Detect which cell encompasses the target text, then output its [X, Y] center coordinate. 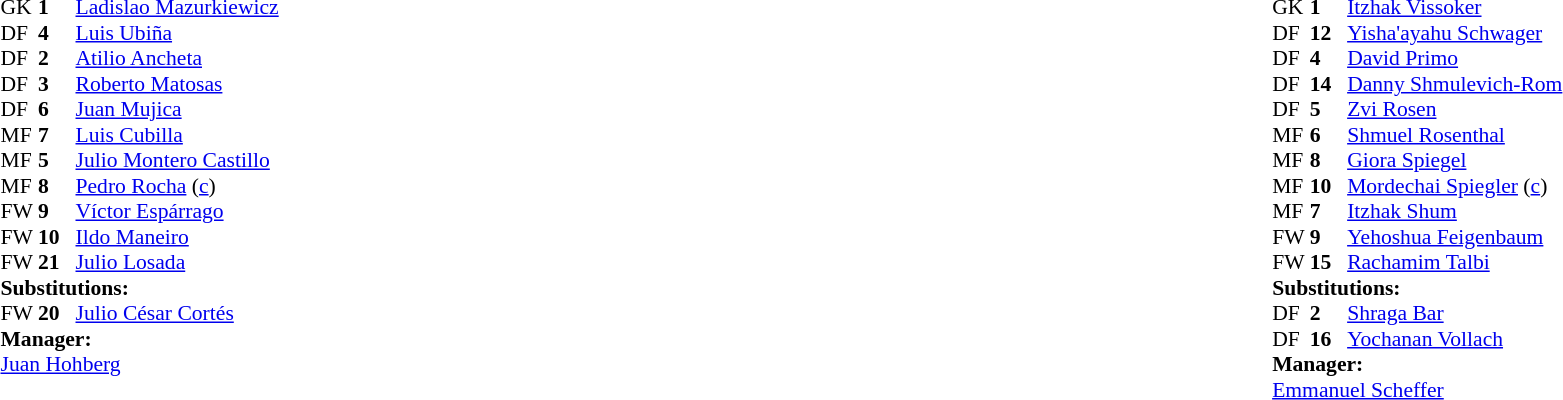
Zvi Rosen [1454, 109]
Yehoshua Feigenbaum [1454, 237]
David Primo [1454, 59]
Luis Cubilla [178, 135]
Juan Mujica [178, 109]
Julio César Cortés [178, 313]
Roberto Matosas [178, 84]
21 [57, 263]
Luis Ubiña [178, 33]
20 [57, 313]
Shmuel Rosenthal [1454, 135]
Yochanan Vollach [1454, 339]
3 [57, 84]
Yisha'ayahu Schwager [1454, 33]
Giora Spiegel [1454, 161]
16 [1329, 339]
12 [1329, 33]
15 [1329, 263]
Mordechai Spiegler (c) [1454, 186]
Itzhak Shum [1454, 211]
Danny Shmulevich-Rom [1454, 84]
Víctor Espárrago [178, 211]
Julio Montero Castillo [178, 161]
Rachamim Talbi [1454, 263]
Julio Losada [178, 263]
Juan Hohberg [139, 365]
Atilio Ancheta [178, 59]
Ildo Maneiro [178, 237]
Pedro Rocha (c) [178, 186]
14 [1329, 84]
Shraga Bar [1454, 313]
